From the cell containing the given text, extract its center point as (X, Y) coordinate. 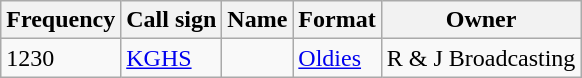
Frequency (61, 20)
Oldies (337, 58)
KGHS (172, 58)
Name (258, 20)
Owner (481, 20)
Call sign (172, 20)
1230 (61, 58)
Format (337, 20)
R & J Broadcasting (481, 58)
